For the text-containing cell, return its midpoint in (X, Y) coordinate format. 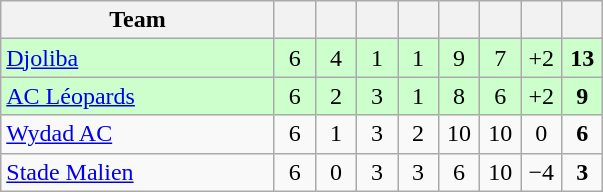
Wydad AC (138, 134)
Team (138, 20)
13 (582, 58)
7 (500, 58)
Stade Malien (138, 172)
Djoliba (138, 58)
AC Léopards (138, 96)
−4 (542, 172)
8 (460, 96)
4 (336, 58)
